Search for the cell housing the specified text and yield its (X, Y) center coordinate. 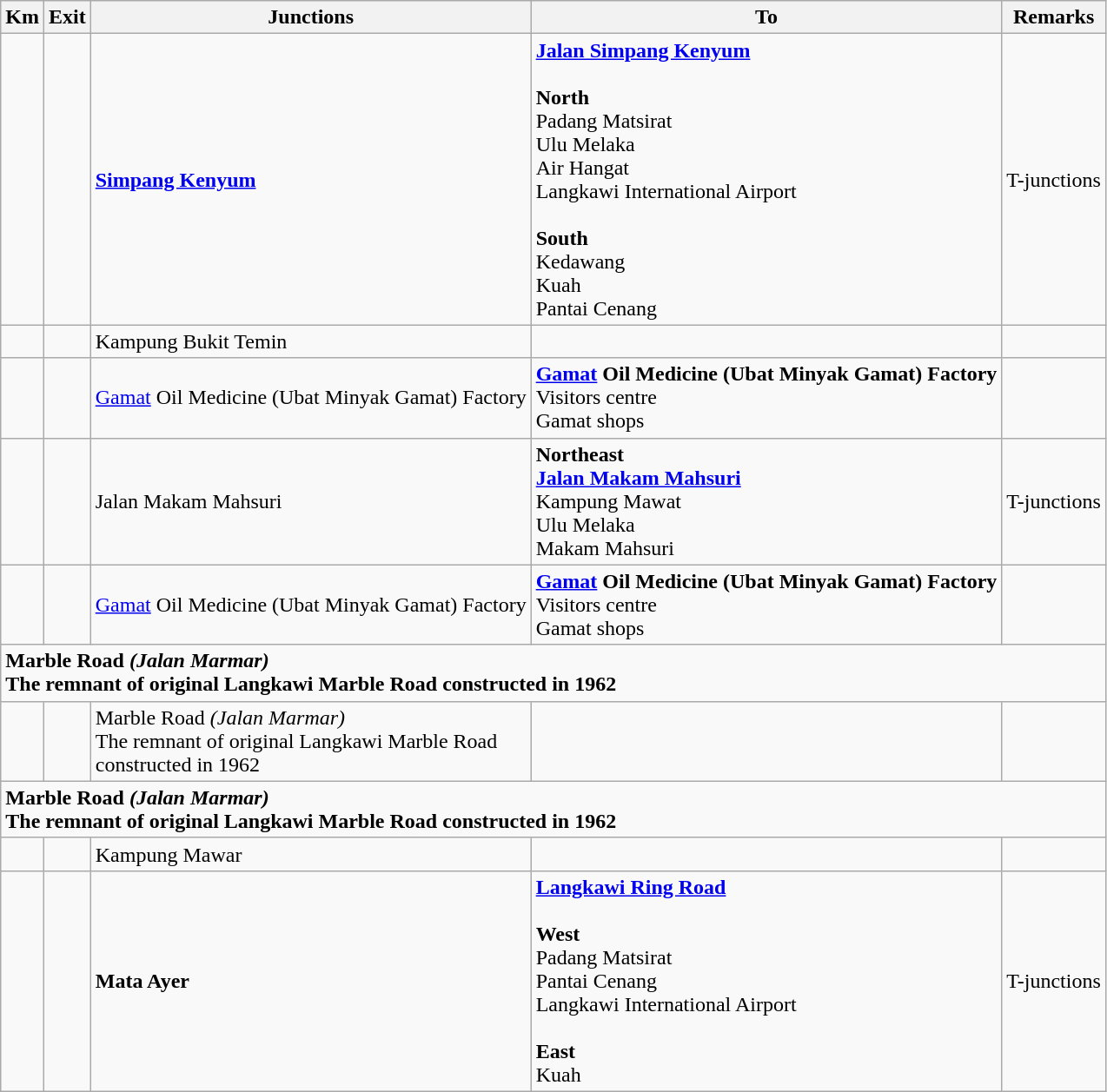
Simpang Kenyum (311, 179)
Langkawi Ring RoadWestPadang MatsiratPantai CenangLangkawi International Airport EastKuah (766, 981)
Jalan Simpang KenyumNorthPadang MatsiratUlu MelakaAir HangatLangkawi International Airport SouthKedawangKuahPantai Cenang (766, 179)
To (766, 17)
Northeast Jalan Makam MahsuriKampung MawatUlu MelakaMakam Mahsuri (766, 501)
Remarks (1054, 17)
Kampung Bukit Temin (311, 341)
Mata Ayer (311, 981)
Exit (67, 17)
Marble Road (Jalan Marmar)The remnant of original Langkawi Marble Roadconstructed in 1962 (311, 741)
Km (23, 17)
Kampung Mawar (311, 854)
Junctions (311, 17)
Jalan Makam Mahsuri (311, 501)
